Identify which cell holds the provided text, then report its (X, Y) central coordinate. 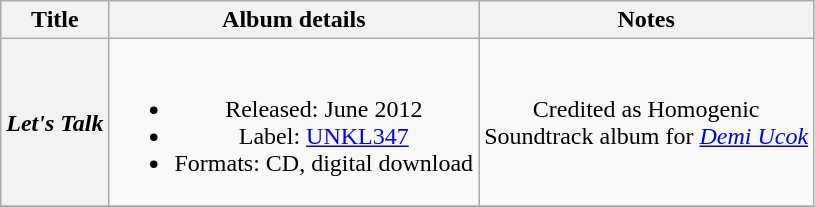
Album details (294, 20)
Released: June 2012Label: UNKL347Formats: CD, digital download (294, 122)
Title (55, 20)
Credited as Homogenic Soundtrack album for Demi Ucok (646, 122)
Let's Talk (55, 122)
Notes (646, 20)
